Return (x, y) of the center of cell containing provided text 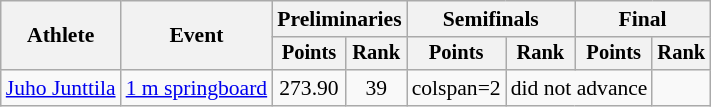
273.90 (309, 88)
Athlete (61, 36)
did not advance (580, 88)
colspan=2 (456, 88)
Semifinals (491, 19)
Event (197, 36)
1 m springboard (197, 88)
Final (642, 19)
Juho Junttila (61, 88)
39 (376, 88)
Preliminaries (339, 19)
